Detect which cell encompasses the target text, then output its (X, Y) center coordinate. 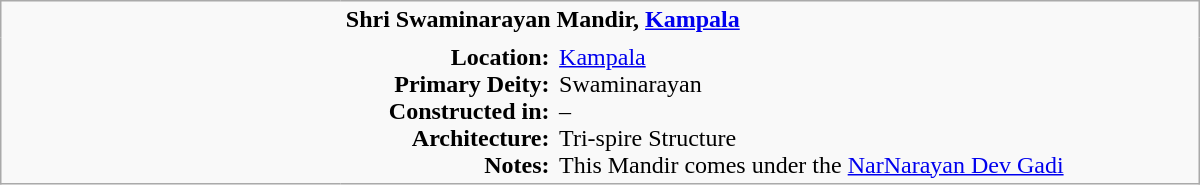
Shri Swaminarayan Mandir, Kampala (770, 20)
Location:Primary Deity:Constructed in:Architecture:Notes: (448, 110)
Kampala Swaminarayan – Tri-spire Structure This Mandir comes under the NarNarayan Dev Gadi (876, 110)
